Output the [X, Y] coordinate of the center of the cell containing the given text.  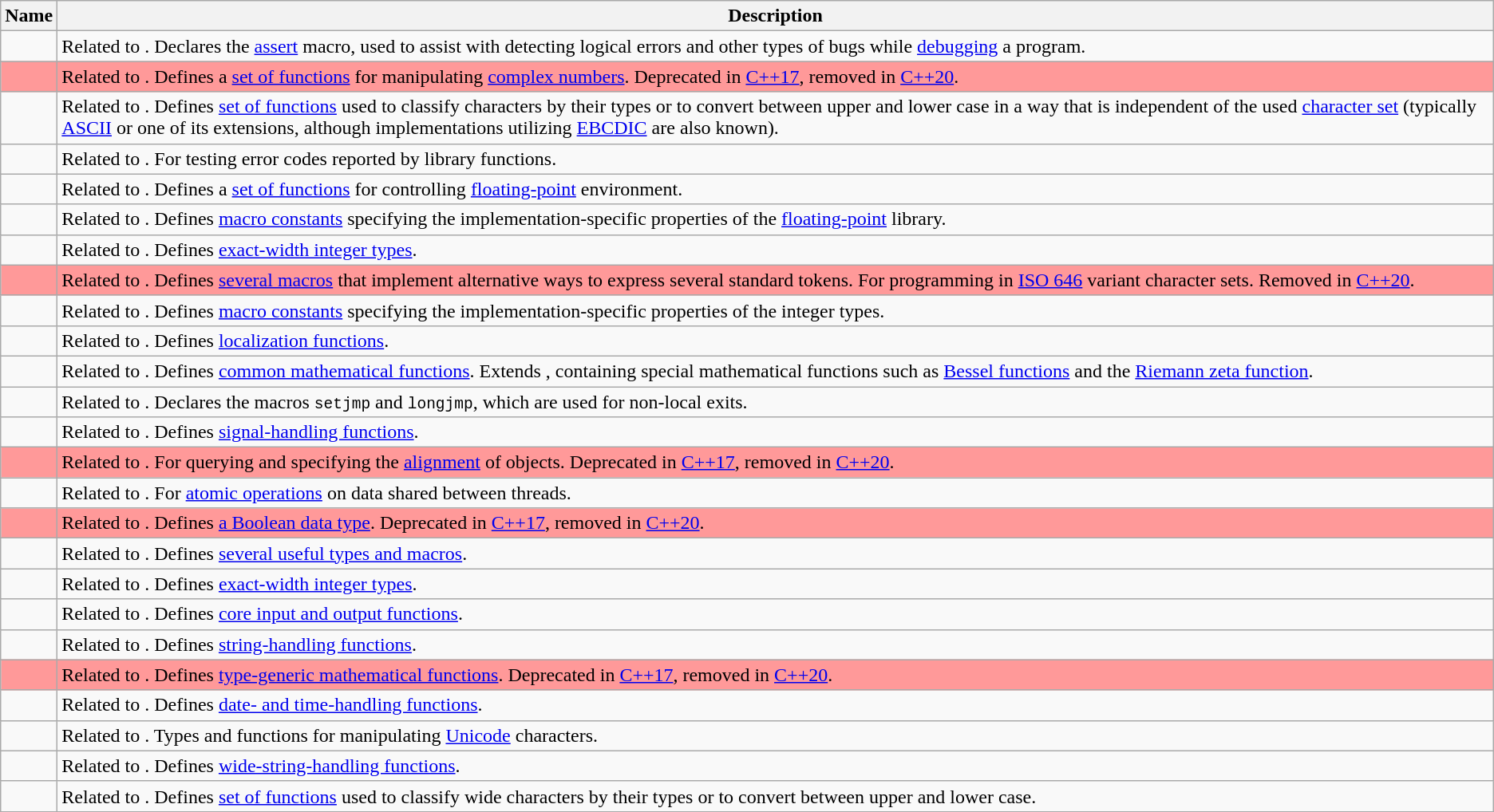
Related to . Defines set of functions used to classify wide characters by their types or to convert between upper and lower case. [776, 796]
Related to . Declares the assert macro, used to assist with detecting logical errors and other types of bugs while debugging a program. [776, 46]
Related to . Defines localization functions. [776, 341]
Related to . For atomic operations on data shared between threads. [776, 493]
Related to . Defines date- and time-handling functions. [776, 705]
Related to . Defines signal-handling functions. [776, 432]
Related to . Declares the macros setjmp and longjmp, which are used for non-local exits. [776, 401]
Related to . For testing error codes reported by library functions. [776, 159]
Related to . Defines wide-string-handling functions. [776, 766]
Related to . Defines macro constants specifying the implementation-specific properties of the floating-point library. [776, 219]
Related to . For querying and specifying the alignment of objects. Deprecated in C++17, removed in C++20. [776, 463]
Related to . Defines core input and output functions. [776, 614]
Related to . Types and functions for manipulating Unicode characters. [776, 735]
Description [776, 16]
Related to . Defines macro constants specifying the implementation-specific properties of the integer types. [776, 310]
Related to . Defines type-generic mathematical functions. Deprecated in C++17, removed in C++20. [776, 675]
Name [29, 16]
Related to . Defines a set of functions for manipulating complex numbers. Deprecated in C++17, removed in C++20. [776, 77]
Related to . Defines several useful types and macros. [776, 554]
Related to . Defines string-handling functions. [776, 644]
Related to . Defines a Boolean data type. Deprecated in C++17, removed in C++20. [776, 523]
Related to . Defines a set of functions for controlling floating-point environment. [776, 189]
